Locate the cell with the specified text and output its [X, Y] center coordinate. 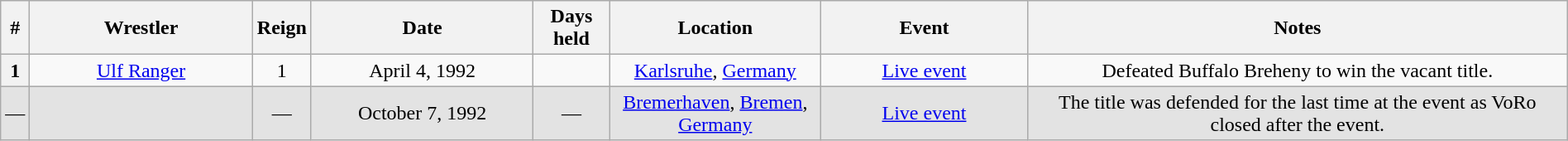
Wrestler [141, 28]
April 4, 1992 [422, 70]
Reign [281, 28]
The title was defended for the last time at the event as VoRo closed after the event. [1297, 113]
Notes [1297, 28]
Date [422, 28]
Karlsruhe, Germany [715, 70]
Location [715, 28]
Ulf Ranger [141, 70]
# [15, 28]
Bremerhaven, Bremen, Germany [715, 113]
Event [925, 28]
October 7, 1992 [422, 113]
Defeated Buffalo Breheny to win the vacant title. [1297, 70]
Days held [571, 28]
